Scan for the cell matching the given text and deliver its (x, y) coordinate at center. 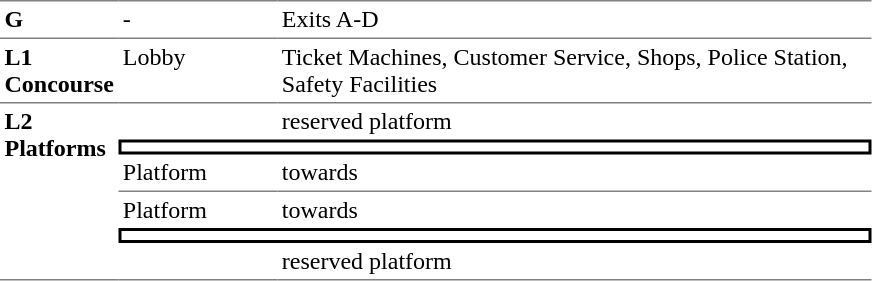
Lobby (198, 71)
Exits A-D (574, 19)
L1Concourse (59, 71)
G (59, 19)
- (198, 19)
Ticket Machines, Customer Service, Shops, Police Station, Safety Facilities (574, 71)
L2Platforms (59, 192)
